Locate the cell with the specified text and output its (x, y) center coordinate. 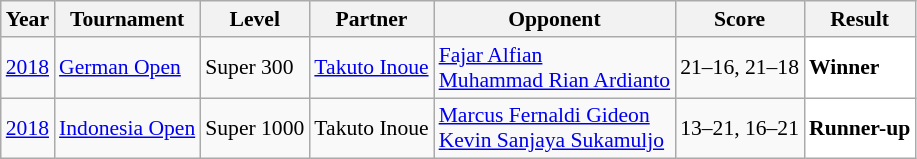
21–16, 21–18 (740, 68)
German Open (127, 68)
13–21, 16–21 (740, 128)
Indonesia Open (127, 128)
Level (254, 19)
Fajar Alfian Muhammad Rian Ardianto (555, 68)
Tournament (127, 19)
Result (860, 19)
Partner (371, 19)
Opponent (555, 19)
Super 1000 (254, 128)
Score (740, 19)
Super 300 (254, 68)
Year (28, 19)
Winner (860, 68)
Marcus Fernaldi Gideon Kevin Sanjaya Sukamuljo (555, 128)
Runner-up (860, 128)
